Locate the cell with the specified text and output its [x, y] center coordinate. 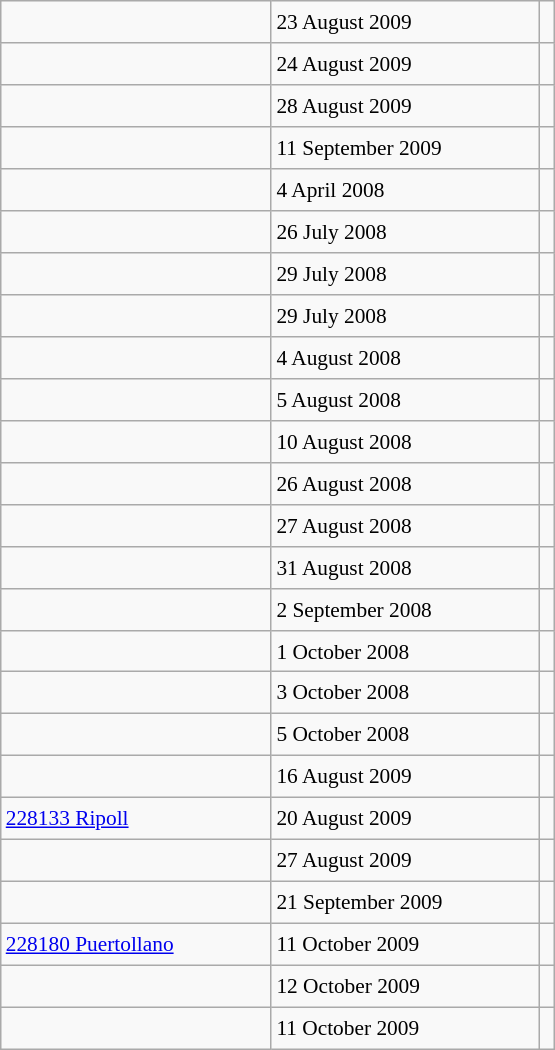
31 August 2008 [405, 567]
4 August 2008 [405, 358]
21 September 2009 [405, 903]
2 September 2008 [405, 609]
10 August 2008 [405, 441]
20 August 2009 [405, 819]
5 August 2008 [405, 399]
228180 Puertollano [136, 945]
26 August 2008 [405, 483]
16 August 2009 [405, 777]
228133 Ripoll [136, 819]
4 April 2008 [405, 190]
3 October 2008 [405, 693]
11 September 2009 [405, 148]
27 August 2009 [405, 861]
26 July 2008 [405, 232]
28 August 2009 [405, 106]
27 August 2008 [405, 525]
1 October 2008 [405, 651]
5 October 2008 [405, 735]
24 August 2009 [405, 64]
12 October 2009 [405, 986]
23 August 2009 [405, 22]
